Provide the [x, y] coordinate of the cell's center where the given text is located.  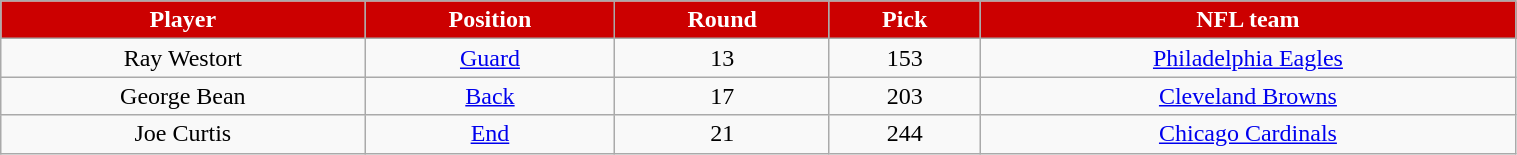
Joe Curtis [183, 134]
153 [904, 58]
Pick [904, 20]
Back [490, 96]
Ray Westort [183, 58]
Guard [490, 58]
NFL team [1248, 20]
Cleveland Browns [1248, 96]
Round [722, 20]
203 [904, 96]
Philadelphia Eagles [1248, 58]
Player [183, 20]
Position [490, 20]
17 [722, 96]
13 [722, 58]
George Bean [183, 96]
244 [904, 134]
End [490, 134]
21 [722, 134]
Chicago Cardinals [1248, 134]
